Extract the [X, Y] coordinate from the center of the cell holding the provided text.  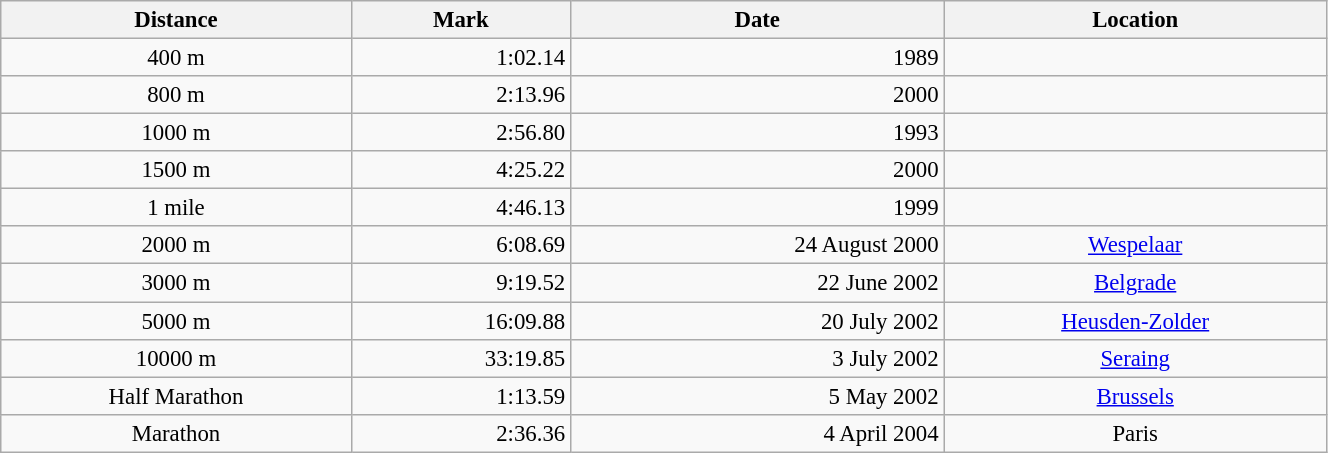
800 m [176, 95]
3000 m [176, 283]
6:08.69 [460, 245]
1 mile [176, 208]
10000 m [176, 358]
2:13.96 [460, 95]
4:46.13 [460, 208]
2000 m [176, 245]
4 April 2004 [756, 433]
Location [1135, 20]
1989 [756, 58]
3 July 2002 [756, 358]
5000 m [176, 321]
16:09.88 [460, 321]
1999 [756, 208]
Seraing [1135, 358]
Half Marathon [176, 396]
1:13.59 [460, 396]
1000 m [176, 133]
1993 [756, 133]
Distance [176, 20]
Paris [1135, 433]
Brussels [1135, 396]
Marathon [176, 433]
2:56.80 [460, 133]
Heusden-Zolder [1135, 321]
Date [756, 20]
24 August 2000 [756, 245]
Mark [460, 20]
Belgrade [1135, 283]
2:36.36 [460, 433]
1500 m [176, 170]
9:19.52 [460, 283]
5 May 2002 [756, 396]
1:02.14 [460, 58]
4:25.22 [460, 170]
Wespelaar [1135, 245]
400 m [176, 58]
22 June 2002 [756, 283]
20 July 2002 [756, 321]
33:19.85 [460, 358]
